Output the [x, y] coordinate of the center of the cell containing the given text.  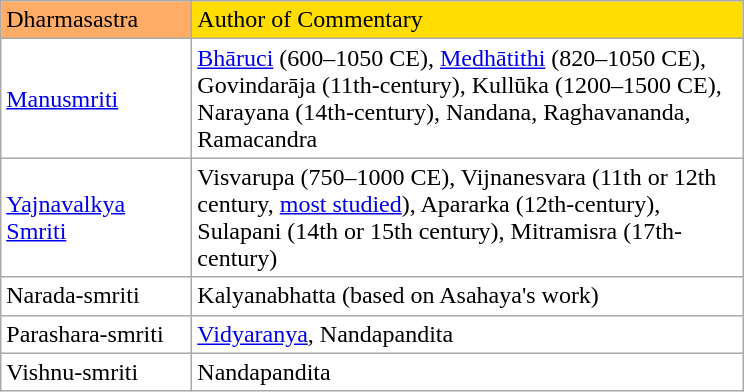
Author of Commentary [468, 20]
Dharmasastra [96, 20]
Kalyanabhatta (based on Asahaya's work) [468, 296]
Manusmriti [96, 98]
Narada-smriti [96, 296]
Parashara-smriti [96, 334]
Yajnavalkya Smriti [96, 218]
Nandapandita [468, 372]
Vishnu-smriti [96, 372]
Vidyaranya, Nandapandita [468, 334]
